Determine the (x, y) coordinate at the center of the cell enclosing the given text.  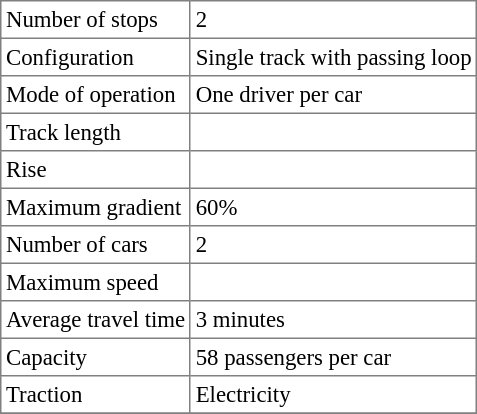
Number of cars (96, 245)
Electricity (333, 395)
Configuration (96, 57)
Single track with passing loop (333, 57)
Maximum gradient (96, 207)
Track length (96, 132)
60% (333, 207)
Traction (96, 395)
Average travel time (96, 320)
3 minutes (333, 320)
One driver per car (333, 95)
Rise (96, 170)
Maximum speed (96, 282)
Number of stops (96, 20)
58 passengers per car (333, 357)
Capacity (96, 357)
Mode of operation (96, 95)
